Determine the [x, y] coordinate at the center of the cell enclosing the given text.  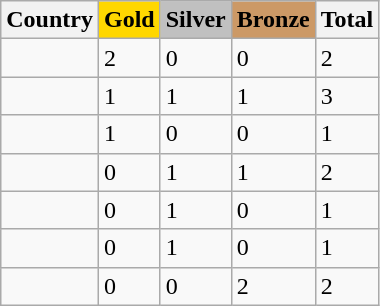
3 [347, 96]
Bronze [273, 20]
Silver [196, 20]
Country [50, 20]
Gold [129, 20]
Total [347, 20]
